Locate the cell with the specified text and output its [X, Y] center coordinate. 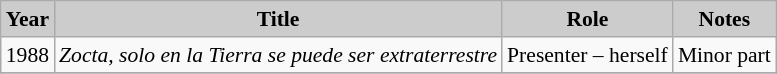
Role [588, 19]
Year [28, 19]
Minor part [724, 55]
Title [278, 19]
Presenter – herself [588, 55]
1988 [28, 55]
Notes [724, 19]
Zocta, solo en la Tierra se puede ser extraterrestre [278, 55]
